Locate the cell with the specified text and output its [X, Y] center coordinate. 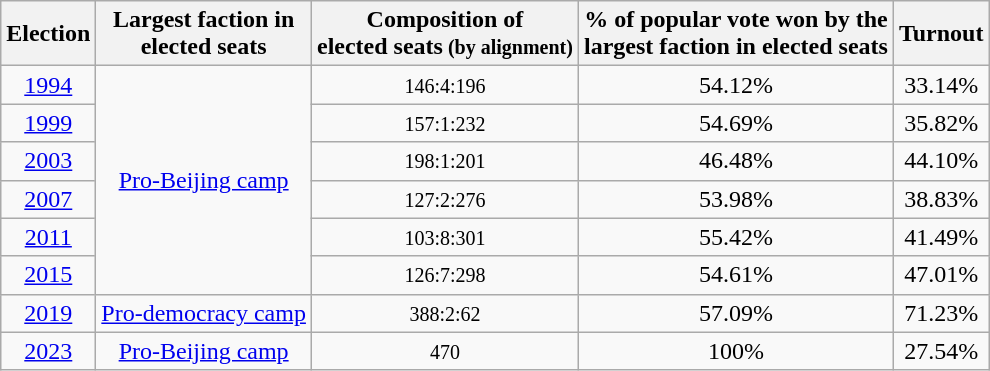
57.09% [736, 313]
2011 [48, 237]
27.54% [941, 351]
35.82% [941, 123]
2015 [48, 275]
103:8:301 [444, 237]
2023 [48, 351]
388:2:62 [444, 313]
157:1:232 [444, 123]
33.14% [941, 85]
54.12% [736, 85]
53.98% [736, 199]
47.01% [941, 275]
54.69% [736, 123]
55.42% [736, 237]
1999 [48, 123]
Turnout [941, 34]
100% [736, 351]
146:4:196 [444, 85]
46.48% [736, 161]
2019 [48, 313]
Composition of elected seats (by alignment) [444, 34]
71.23% [941, 313]
198:1:201 [444, 161]
470 [444, 351]
38.83% [941, 199]
54.61% [736, 275]
127:2:276 [444, 199]
2007 [48, 199]
41.49% [941, 237]
44.10% [941, 161]
126:7:298 [444, 275]
1994 [48, 85]
Largest faction inelected seats [204, 34]
% of popular vote won by the largest faction in elected seats [736, 34]
Election [48, 34]
Pro-democracy camp [204, 313]
2003 [48, 161]
